Find where the given text appears and provide that cell's center as [x, y] coordinate. 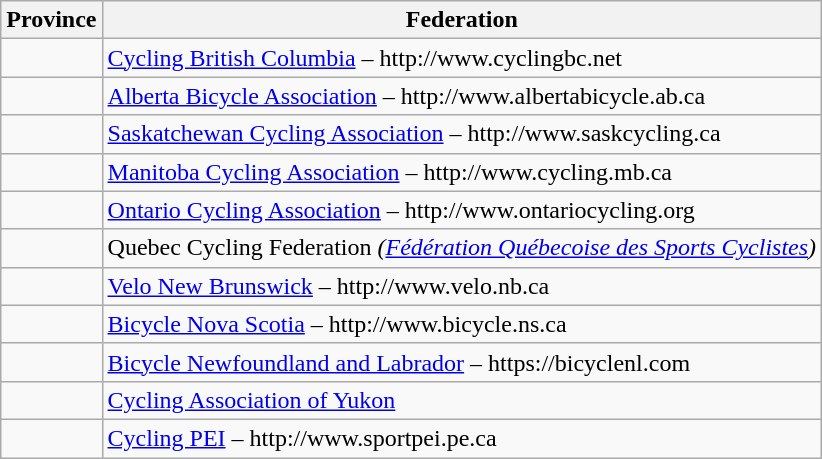
Federation [462, 20]
Bicycle Nova Scotia – http://www.bicycle.ns.ca [462, 324]
Bicycle Newfoundland and Labrador – https://bicyclenl.com [462, 362]
Province [52, 20]
Cycling PEI – http://www.sportpei.pe.ca [462, 438]
Ontario Cycling Association – http://www.ontariocycling.org [462, 210]
Manitoba Cycling Association – http://www.cycling.mb.ca [462, 172]
Cycling Association of Yukon [462, 400]
Velo New Brunswick – http://www.velo.nb.ca [462, 286]
Quebec Cycling Federation (Fédération Québecoise des Sports Cyclistes) [462, 248]
Alberta Bicycle Association – http://www.albertabicycle.ab.ca [462, 96]
Saskatchewan Cycling Association – http://www.saskcycling.ca [462, 134]
Cycling British Columbia – http://www.cyclingbc.net [462, 58]
